Detect which cell encompasses the target text, then output its [X, Y] center coordinate. 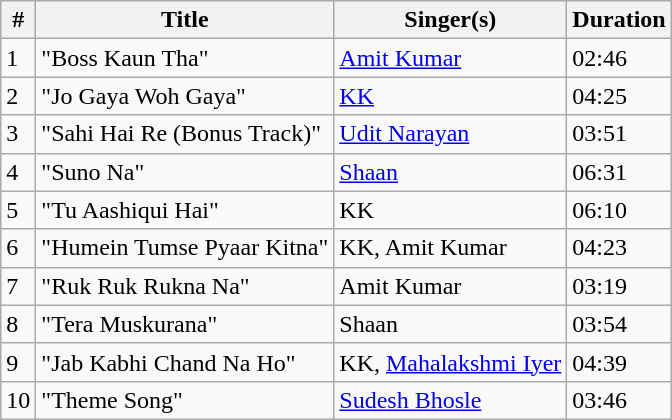
6 [18, 248]
06:10 [619, 210]
04:25 [619, 96]
"Boss Kaun Tha" [185, 58]
Title [185, 20]
"Suno Na" [185, 172]
1 [18, 58]
Singer(s) [450, 20]
"Sahi Hai Re (Bonus Track)" [185, 134]
10 [18, 400]
03:54 [619, 324]
# [18, 20]
04:39 [619, 362]
2 [18, 96]
"Ruk Ruk Rukna Na" [185, 286]
03:46 [619, 400]
Udit Narayan [450, 134]
Duration [619, 20]
"Jo Gaya Woh Gaya" [185, 96]
03:19 [619, 286]
3 [18, 134]
"Humein Tumse Pyaar Kitna" [185, 248]
KK, Mahalakshmi Iyer [450, 362]
04:23 [619, 248]
7 [18, 286]
"Theme Song" [185, 400]
Sudesh Bhosle [450, 400]
"Tu Aashiqui Hai" [185, 210]
"Jab Kabhi Chand Na Ho" [185, 362]
06:31 [619, 172]
KK, Amit Kumar [450, 248]
02:46 [619, 58]
"Tera Muskurana" [185, 324]
03:51 [619, 134]
4 [18, 172]
8 [18, 324]
5 [18, 210]
9 [18, 362]
